Scan for the cell matching the given text and deliver its (x, y) coordinate at center. 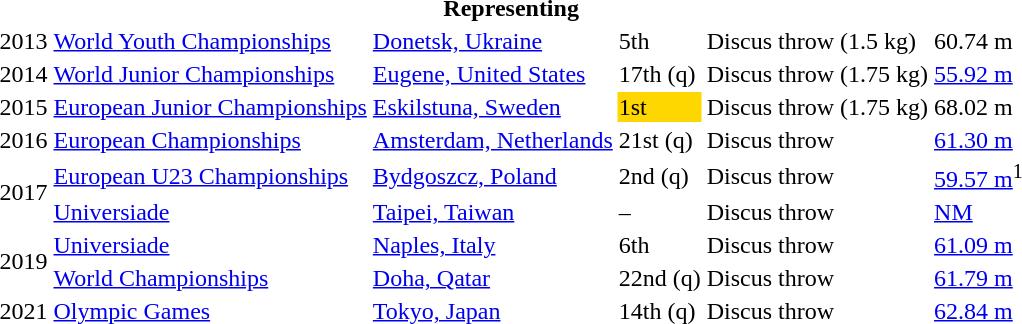
World Youth Championships (210, 41)
European U23 Championships (210, 176)
Naples, Italy (492, 245)
22nd (q) (660, 278)
5th (660, 41)
17th (q) (660, 74)
1st (660, 107)
Donetsk, Ukraine (492, 41)
– (660, 212)
6th (660, 245)
World Junior Championships (210, 74)
2nd (q) (660, 176)
Amsterdam, Netherlands (492, 140)
Eskilstuna, Sweden (492, 107)
Eugene, United States (492, 74)
European Junior Championships (210, 107)
Taipei, Taiwan (492, 212)
Doha, Qatar (492, 278)
European Championships (210, 140)
21st (q) (660, 140)
World Championships (210, 278)
Discus throw (1.5 kg) (817, 41)
Bydgoszcz, Poland (492, 176)
